Output the [X, Y] coordinate of the center of the cell containing the given text.  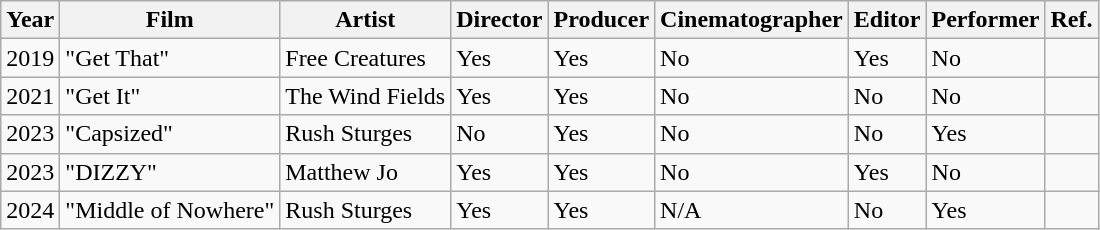
2024 [30, 210]
2021 [30, 96]
2019 [30, 58]
Film [170, 20]
"Get That" [170, 58]
Ref. [1072, 20]
Producer [602, 20]
"Get It" [170, 96]
Editor [887, 20]
N/A [752, 210]
"DIZZY" [170, 172]
Free Creatures [366, 58]
Performer [986, 20]
Cinematographer [752, 20]
"Middle of Nowhere" [170, 210]
Artist [366, 20]
Matthew Jo [366, 172]
Director [500, 20]
Year [30, 20]
The Wind Fields [366, 96]
"Capsized" [170, 134]
